Return the (x, y) coordinate for the center point of the cell that contains the specified text.  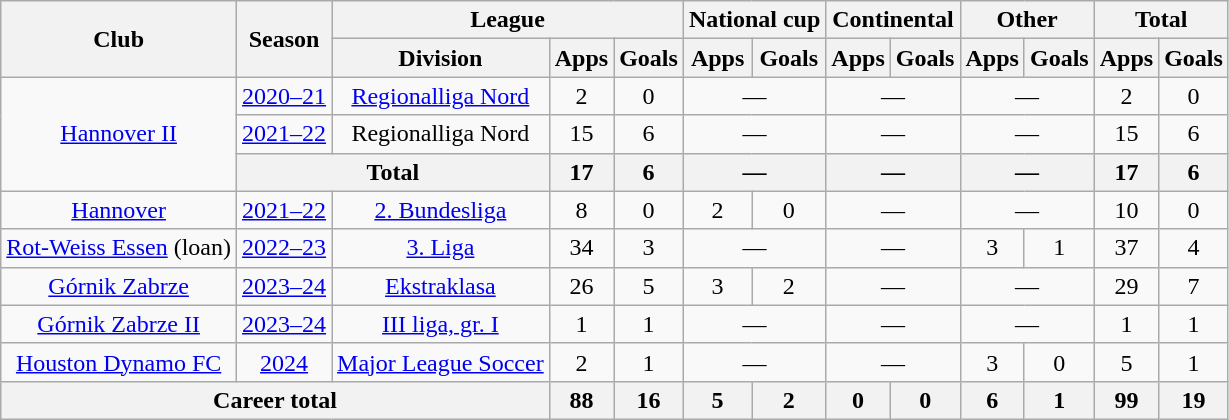
Continental (893, 20)
Ekstraklasa (441, 286)
Hannover II (119, 134)
7 (1194, 286)
29 (1126, 286)
26 (581, 286)
34 (581, 248)
Górnik Zabrze (119, 286)
III liga, gr. I (441, 324)
Górnik Zabrze II (119, 324)
88 (581, 400)
2. Bundesliga (441, 210)
4 (1194, 248)
99 (1126, 400)
League (508, 20)
10 (1126, 210)
Career total (275, 400)
2024 (284, 362)
National cup (754, 20)
16 (649, 400)
19 (1194, 400)
3. Liga (441, 248)
2020–21 (284, 96)
Houston Dynamo FC (119, 362)
Division (441, 58)
Other (1027, 20)
Hannover (119, 210)
Major League Soccer (441, 362)
Season (284, 39)
37 (1126, 248)
8 (581, 210)
2022–23 (284, 248)
Rot-Weiss Essen (loan) (119, 248)
Club (119, 39)
